Pinpoint the cell where the given text exists, returning its [X, Y] midpoint coordinate. 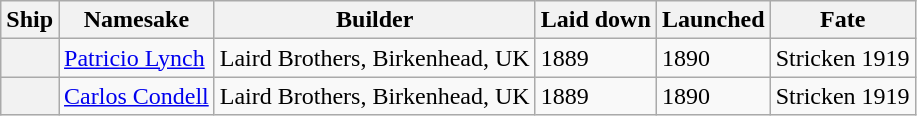
Fate [842, 20]
Namesake [137, 20]
Patricio Lynch [137, 58]
Ship [30, 20]
Carlos Condell [137, 96]
Builder [374, 20]
Launched [713, 20]
Laid down [596, 20]
